Output the (X, Y) coordinate of the center of the cell containing the given text.  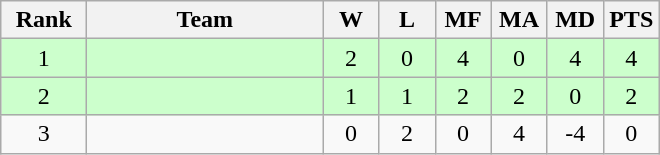
MF (463, 20)
Rank (44, 20)
MD (575, 20)
-4 (575, 134)
PTS (631, 20)
L (407, 20)
W (351, 20)
3 (44, 134)
Team (205, 20)
MA (519, 20)
